Detect which cell encompasses the target text, then output its [x, y] center coordinate. 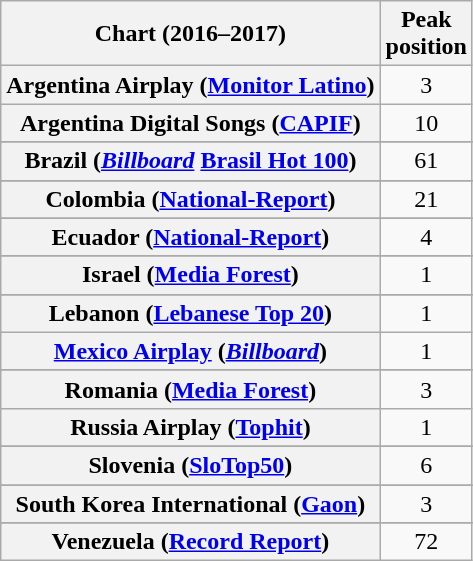
Russia Airplay (Tophit) [190, 427]
Colombia (National-Report) [190, 199]
Peakposition [426, 34]
Ecuador (National-Report) [190, 237]
6 [426, 465]
4 [426, 237]
Mexico Airplay (Billboard) [190, 351]
10 [426, 123]
Romania (Media Forest) [190, 389]
Venezuela (Record Report) [190, 542]
21 [426, 199]
Israel (Media Forest) [190, 275]
Argentina Airplay (Monitor Latino) [190, 85]
72 [426, 542]
South Korea International (Gaon) [190, 503]
Brazil (Billboard Brasil Hot 100) [190, 161]
Lebanon (Lebanese Top 20) [190, 313]
61 [426, 161]
Chart (2016–2017) [190, 34]
Slovenia (SloTop50) [190, 465]
Argentina Digital Songs (CAPIF) [190, 123]
